Extract the (x, y) coordinate from the center of the cell holding the provided text.  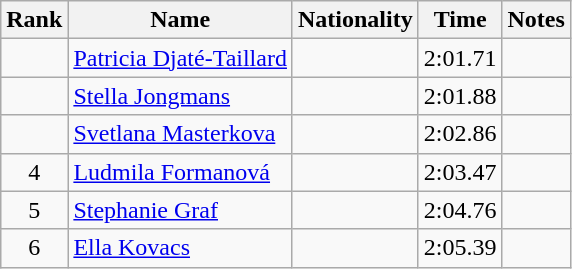
5 (34, 210)
Nationality (355, 20)
Ludmila Formanová (180, 172)
4 (34, 172)
2:01.71 (460, 58)
Stella Jongmans (180, 96)
2:02.86 (460, 134)
6 (34, 248)
2:01.88 (460, 96)
2:03.47 (460, 172)
Time (460, 20)
2:05.39 (460, 248)
Svetlana Masterkova (180, 134)
2:04.76 (460, 210)
Ella Kovacs (180, 248)
Notes (536, 20)
Patricia Djaté-Taillard (180, 58)
Name (180, 20)
Stephanie Graf (180, 210)
Rank (34, 20)
